Return the (x, y) coordinate for the center point of the cell that contains the specified text.  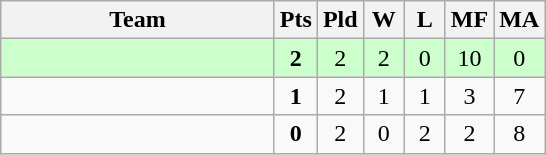
8 (520, 134)
Pts (296, 20)
10 (469, 58)
Team (138, 20)
W (384, 20)
MF (469, 20)
Pld (340, 20)
3 (469, 96)
L (424, 20)
7 (520, 96)
MA (520, 20)
